Determine the (x, y) coordinate at the center of the cell enclosing the given text.  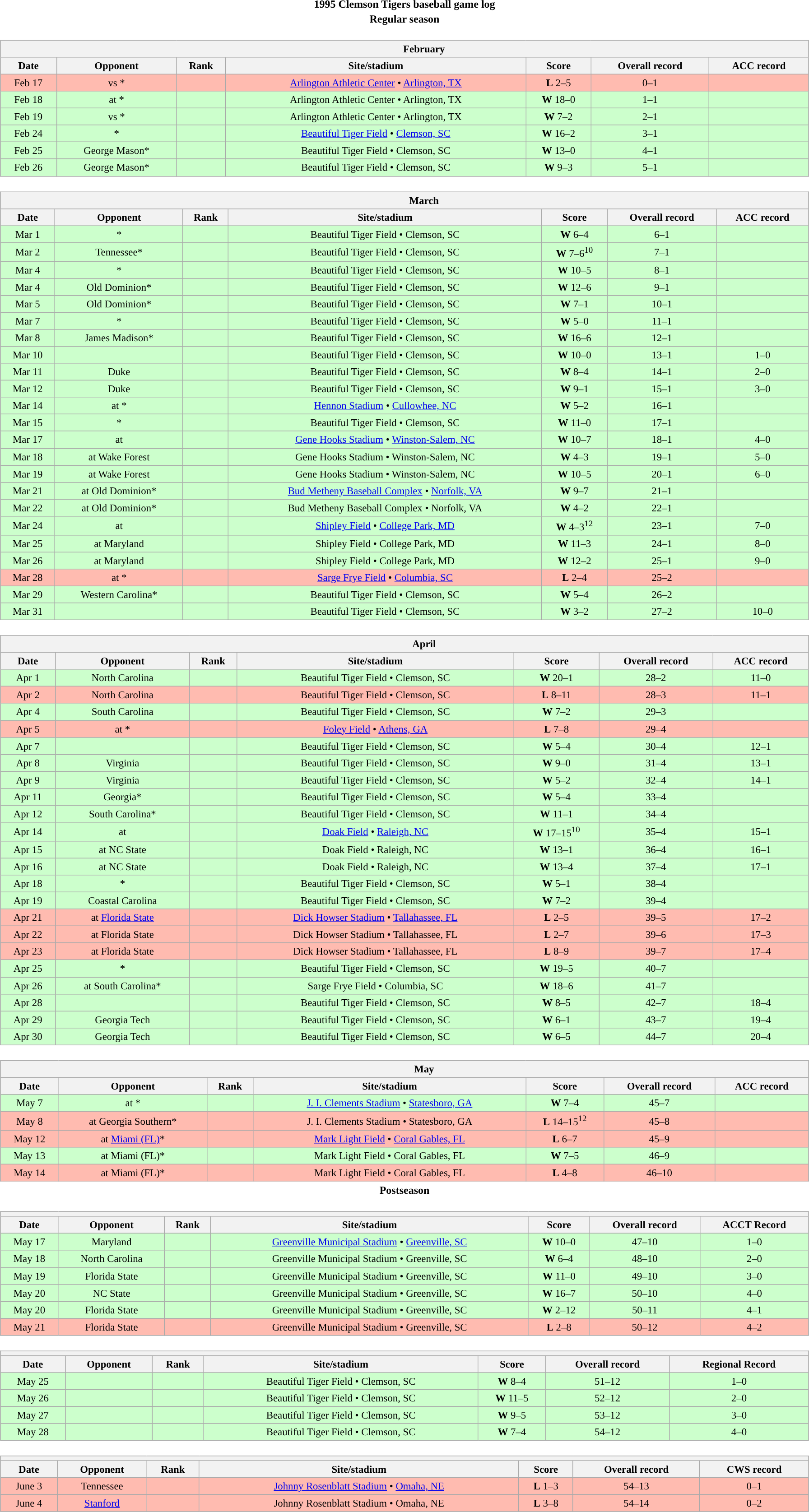
25–2 (662, 578)
27–2 (662, 612)
Apr 28 (28, 1002)
Apr 26 (28, 985)
W 7–5 (565, 1156)
Hennon Stadium • Cullowhee, NC (385, 406)
W 9–5 (512, 1415)
Mar 26 (28, 561)
48–10 (645, 1259)
36–4 (656, 850)
50–11 (645, 1310)
54–13 (637, 1486)
45–9 (659, 1139)
51–12 (608, 1381)
44–7 (656, 1036)
L 2–4 (574, 578)
James Madison* (119, 338)
May 25 (33, 1381)
18–1 (662, 440)
Mar 15 (28, 423)
32–4 (656, 780)
May 26 (33, 1398)
Mar 14 (28, 406)
Mar 8 (28, 338)
W 9–1 (574, 389)
31–4 (656, 763)
Apr 22 (28, 935)
Georgia* (123, 797)
Feb 25 (29, 151)
Apr 29 (28, 1020)
W 4–2 (574, 508)
Feb 26 (29, 167)
L 8–9 (556, 951)
Apr 8 (28, 763)
10–1 (662, 304)
3–1 (650, 134)
50–10 (645, 1293)
at South Carolina* (123, 985)
28–3 (656, 695)
W 16–7 (559, 1293)
53–12 (608, 1415)
at Georgia Southern* (133, 1121)
W 7–610 (574, 252)
W 18–6 (556, 985)
March (404, 200)
Mar 22 (28, 508)
52–12 (608, 1398)
39–6 (656, 935)
Apr 2 (28, 695)
46–10 (659, 1173)
May 21 (30, 1327)
W 8–5 (556, 1002)
May 27 (33, 1415)
33–4 (656, 797)
6–0 (763, 474)
W 16–6 (574, 338)
W 13–0 (558, 151)
40–7 (656, 969)
Mar 11 (28, 372)
Apr 12 (28, 814)
Apr 21 (28, 918)
Mar 1 (28, 234)
39–4 (656, 901)
7–0 (763, 525)
54–14 (637, 1503)
Mar 31 (28, 612)
Mar 24 (28, 525)
W 10–7 (574, 440)
Apr 4 (28, 712)
L 3–8 (546, 1503)
L 8–11 (556, 695)
28–2 (656, 678)
May 8 (30, 1121)
21–1 (662, 491)
17–2 (761, 918)
22–1 (662, 508)
29–3 (656, 712)
Mar 5 (28, 304)
W 4–312 (574, 525)
6–1 (662, 234)
45–8 (659, 1121)
25–1 (662, 561)
23–1 (662, 525)
Foley Field • Athens, GA (375, 729)
29–4 (656, 729)
April (404, 644)
W 6–5 (556, 1036)
18–4 (761, 1002)
Western Carolina* (119, 594)
7–1 (662, 252)
W 13–4 (556, 867)
Apr 23 (28, 951)
8–0 (763, 544)
Apr 7 (28, 746)
Mar 29 (28, 594)
Tennessee* (119, 252)
Apr 25 (28, 969)
4–2 (754, 1327)
Apr 14 (28, 832)
Feb 24 (29, 134)
Mar 25 (28, 544)
39–5 (656, 918)
L 2–8 (559, 1327)
39–7 (656, 951)
May 14 (30, 1173)
Feb 17 (29, 83)
W 19–5 (556, 969)
Apr 30 (28, 1036)
W 11–3 (574, 544)
W 4–3 (574, 457)
L 14–1512 (565, 1121)
49–10 (645, 1276)
Apr 5 (28, 729)
W 11–1 (556, 814)
W 20–1 (556, 678)
47–10 (645, 1242)
W 6–1 (556, 1020)
W 16–2 (558, 134)
Apr 9 (28, 780)
Regional Record (739, 1364)
Mar 10 (28, 355)
41–7 (656, 985)
Feb 19 (29, 117)
Tennessee (102, 1486)
45–7 (659, 1103)
Mar 28 (28, 578)
February (404, 49)
Mar 2 (28, 252)
Mar 18 (28, 457)
38–4 (656, 884)
May 19 (30, 1276)
NC State (111, 1293)
CWS record (754, 1470)
0–2 (754, 1503)
Apr 18 (28, 884)
Apr 16 (28, 867)
May 12 (30, 1139)
Mar 21 (28, 491)
1–1 (650, 100)
South Carolina* (123, 814)
Apr 1 (28, 678)
Apr 11 (28, 797)
50–12 (645, 1327)
W 13–1 (556, 850)
W 3–2 (574, 612)
20–4 (761, 1036)
W 12–2 (574, 561)
5–0 (763, 457)
W 12–6 (574, 287)
42–7 (656, 1002)
L 2–7 (556, 935)
South Carolina (123, 712)
W 9–0 (556, 763)
May 13 (30, 1156)
Coastal Carolina (123, 901)
W 2–12 (559, 1310)
5–1 (650, 167)
Apr 15 (28, 850)
43–7 (656, 1020)
9–1 (662, 287)
Stanford (102, 1503)
L 7–8 (556, 729)
Mar 12 (28, 389)
June 4 (29, 1503)
L 1–3 (546, 1486)
17–3 (761, 935)
19–4 (761, 1020)
19–1 (662, 457)
W 5–1 (556, 884)
17–4 (761, 951)
26–2 (662, 594)
37–4 (656, 867)
May 18 (30, 1259)
11–0 (761, 678)
L 4–8 (565, 1173)
Feb 18 (29, 100)
10–0 (763, 612)
ACCT Record (754, 1225)
9–0 (763, 561)
W 9–3 (558, 167)
35–4 (656, 832)
24–1 (662, 544)
May (404, 1069)
30–4 (656, 746)
L 6–7 (565, 1139)
46–9 (659, 1156)
W 9–7 (574, 491)
2–1 (650, 117)
W 7–1 (574, 304)
54–12 (608, 1432)
8–1 (662, 270)
May 17 (30, 1242)
June 3 (29, 1486)
W 5–0 (574, 321)
May 7 (30, 1103)
34–4 (656, 814)
W 17–1510 (556, 832)
Apr 19 (28, 901)
Mar 7 (28, 321)
Maryland (111, 1242)
W 11–5 (512, 1398)
May 28 (33, 1432)
Mar 19 (28, 474)
W 18–0 (558, 100)
Mar 17 (28, 440)
20–1 (662, 474)
